For the text-containing cell, return its midpoint in (x, y) coordinate format. 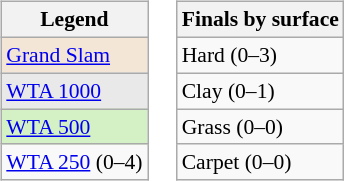
Legend (74, 20)
Clay (0–1) (260, 91)
Hard (0–3) (260, 55)
WTA 250 (0–4) (74, 162)
WTA 500 (74, 127)
Carpet (0–0) (260, 162)
Grand Slam (74, 55)
Finals by surface (260, 20)
Grass (0–0) (260, 127)
WTA 1000 (74, 91)
